Scan for the cell matching the given text and deliver its (X, Y) coordinate at center. 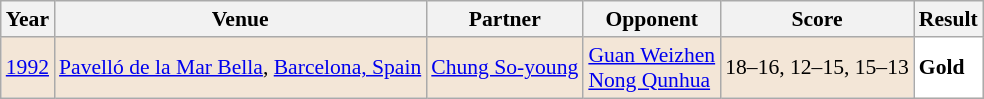
Year (28, 19)
1992 (28, 68)
Partner (504, 19)
Opponent (652, 19)
Guan Weizhen Nong Qunhua (652, 68)
18–16, 12–15, 15–13 (817, 68)
Chung So-young (504, 68)
Score (817, 19)
Result (948, 19)
Pavelló de la Mar Bella, Barcelona, Spain (240, 68)
Gold (948, 68)
Venue (240, 19)
